Capture the cell that displays the provided text and extract its [x, y] central coordinate. 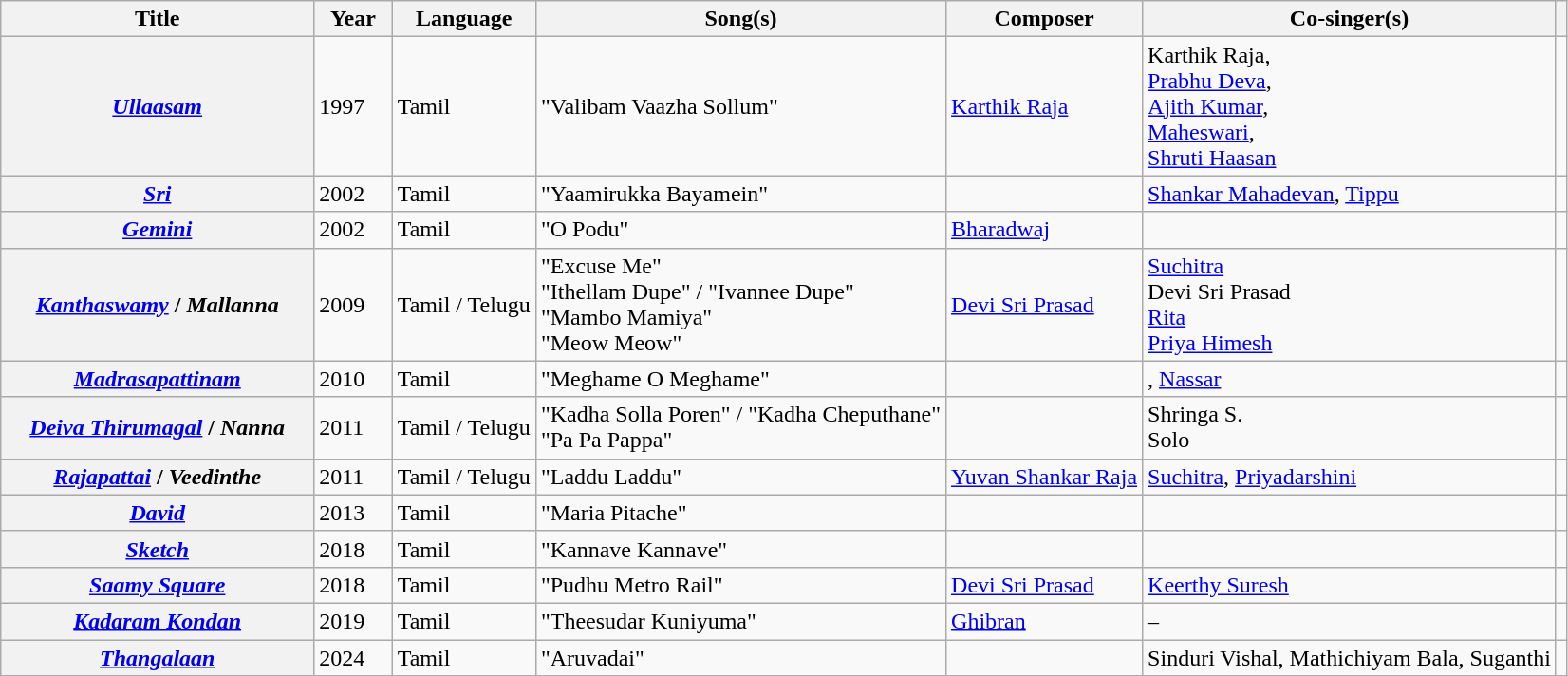
"Meghame O Meghame" [740, 379]
Ullaasam [158, 106]
"Kadha Solla Poren" / "Kadha Cheputhane" "Pa Pa Pappa" [740, 427]
Sinduri Vishal, Mathichiyam Bala, Suganthi [1350, 658]
"Aruvadai" [740, 658]
2019 [353, 621]
– [1350, 621]
Karthik Raja [1044, 106]
David [158, 513]
Deiva Thirumagal / Nanna [158, 427]
, Nassar [1350, 379]
2009 [353, 304]
Year [353, 19]
"Maria Pitache" [740, 513]
Kanthaswamy / Mallanna [158, 304]
2024 [353, 658]
Suchitra, Priyadarshini [1350, 477]
"O Podu" [740, 230]
Sketch [158, 549]
"Theesudar Kuniyuma" [740, 621]
Title [158, 19]
Saamy Square [158, 585]
Madrasapattinam [158, 379]
Karthik Raja, Prabhu Deva, Ajith Kumar, Maheswari, Shruti Haasan [1350, 106]
Song(s) [740, 19]
Yuvan Shankar Raja [1044, 477]
Suchitra Devi Sri Prasad Rita Priya Himesh [1350, 304]
2013 [353, 513]
Gemini [158, 230]
"Excuse Me" "Ithellam Dupe" / "Ivannee Dupe" "Mambo Mamiya" "Meow Meow" [740, 304]
Shankar Mahadevan, Tippu [1350, 194]
"Laddu Laddu" [740, 477]
Bharadwaj [1044, 230]
"Pudhu Metro Rail" [740, 585]
1997 [353, 106]
2010 [353, 379]
Composer [1044, 19]
Kadaram Kondan [158, 621]
Ghibran [1044, 621]
"Valibam Vaazha Sollum" [740, 106]
"Yaamirukka Bayamein" [740, 194]
Sri [158, 194]
Language [463, 19]
Rajapattai / Veedinthe [158, 477]
Thangalaan [158, 658]
Keerthy Suresh [1350, 585]
Shringa S. Solo [1350, 427]
"Kannave Kannave" [740, 549]
Co-singer(s) [1350, 19]
